Pinpoint the cell where the given text exists, returning its [x, y] midpoint coordinate. 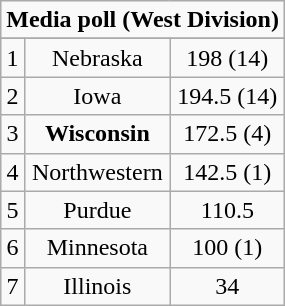
198 (14) [227, 58]
6 [13, 248]
Wisconsin [97, 134]
Media poll (West Division) [143, 20]
Nebraska [97, 58]
34 [227, 286]
172.5 (4) [227, 134]
Northwestern [97, 172]
2 [13, 96]
194.5 (14) [227, 96]
Illinois [97, 286]
100 (1) [227, 248]
Minnesota [97, 248]
3 [13, 134]
142.5 (1) [227, 172]
110.5 [227, 210]
5 [13, 210]
7 [13, 286]
Purdue [97, 210]
1 [13, 58]
4 [13, 172]
Iowa [97, 96]
